Identify which cell holds the provided text, then report its (X, Y) central coordinate. 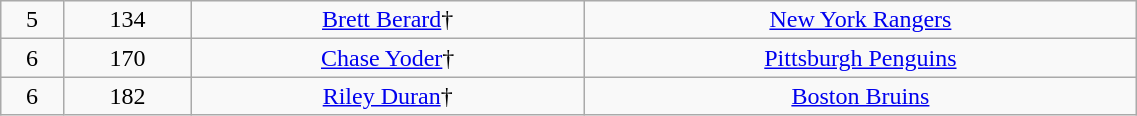
134 (127, 20)
182 (127, 96)
5 (32, 20)
New York Rangers (860, 20)
Pittsburgh Penguins (860, 58)
Brett Berard† (388, 20)
170 (127, 58)
Chase Yoder† (388, 58)
Boston Bruins (860, 96)
Riley Duran† (388, 96)
